Extract the [x, y] coordinate from the center of the cell holding the provided text.  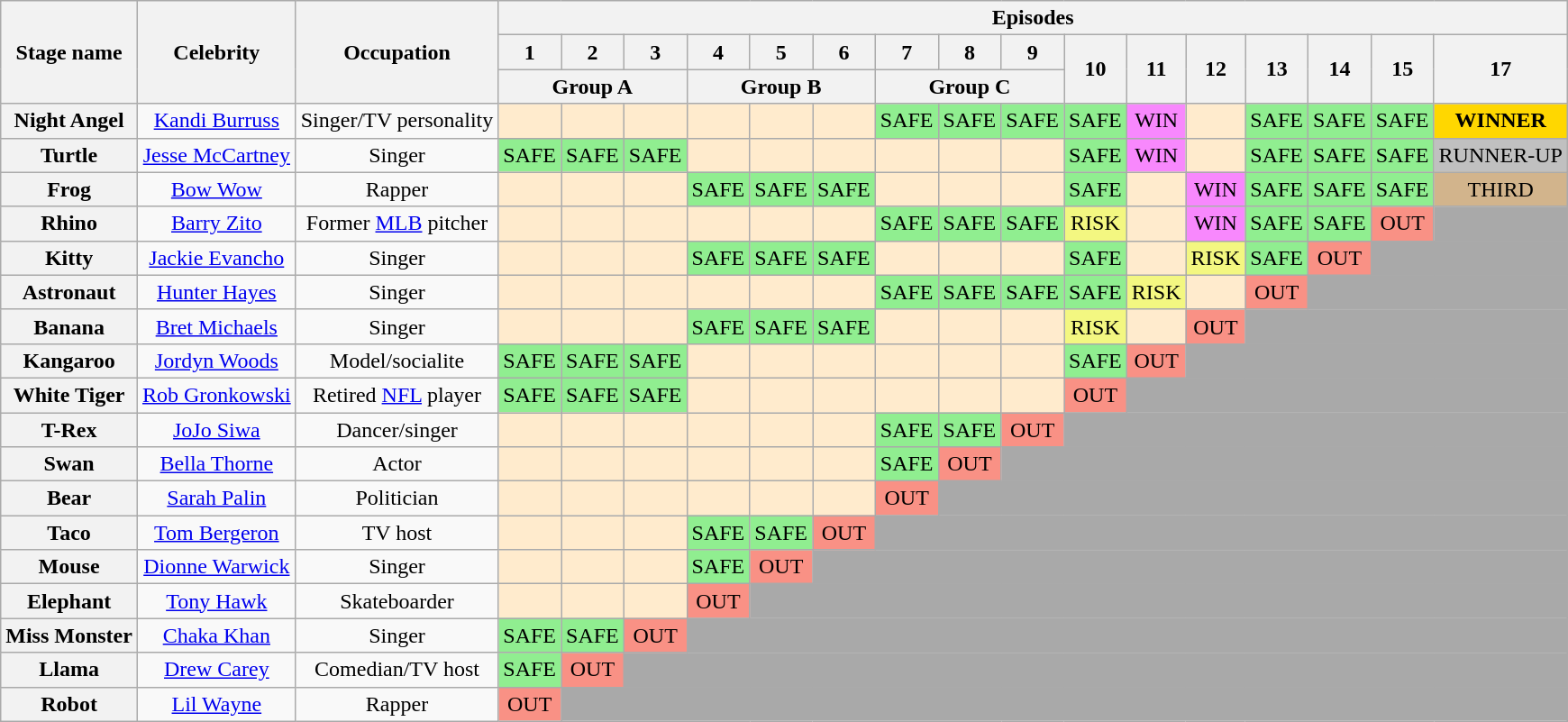
THIRD [1500, 189]
9 [1033, 52]
Former MLB pitcher [397, 224]
Rhino [69, 224]
5 [781, 52]
Tom Bergeron [216, 533]
Politician [397, 498]
Robot [69, 704]
Celebrity [216, 52]
Singer/TV personality [397, 121]
3 [655, 52]
Night Angel [69, 121]
2 [593, 52]
TV host [397, 533]
Drew Carey [216, 670]
Astronaut [69, 292]
Bret Michaels [216, 326]
11 [1156, 69]
Elephant [69, 601]
White Tiger [69, 395]
T-Rex [69, 430]
Rob Gronkowski [216, 395]
Turtle [69, 155]
Model/socialite [397, 361]
RUNNER-UP [1500, 155]
13 [1277, 69]
10 [1096, 69]
6 [844, 52]
1 [530, 52]
12 [1216, 69]
WINNER [1500, 121]
Tony Hawk [216, 601]
Actor [397, 464]
Stage name [69, 52]
Hunter Hayes [216, 292]
Barry Zito [216, 224]
Banana [69, 326]
17 [1500, 69]
Episodes [1033, 18]
Skateboarder [397, 601]
Jesse McCartney [216, 155]
Lil Wayne [216, 704]
14 [1340, 69]
Comedian/TV host [397, 670]
Swan [69, 464]
Frog [69, 189]
Kandi Burruss [216, 121]
Jackie Evancho [216, 258]
Kangaroo [69, 361]
Kitty [69, 258]
Group C [970, 87]
Jordyn Woods [216, 361]
Group B [780, 87]
Group A [593, 87]
Taco [69, 533]
Dancer/singer [397, 430]
Bella Thorne [216, 464]
4 [718, 52]
7 [907, 52]
JoJo Siwa [216, 430]
Occupation [397, 52]
8 [970, 52]
Llama [69, 670]
Bear [69, 498]
Sarah Palin [216, 498]
Dionne Warwick [216, 567]
Mouse [69, 567]
15 [1402, 69]
Bow Wow [216, 189]
Chaka Khan [216, 635]
Retired NFL player [397, 395]
Miss Monster [69, 635]
